Search for the cell housing the specified text and yield its [x, y] center coordinate. 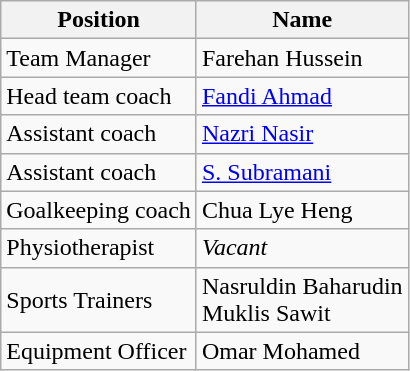
Nasruldin Baharudin Muklis Sawit [302, 300]
Team Manager [99, 58]
Position [99, 20]
Farehan Hussein [302, 58]
Vacant [302, 248]
Equipment Officer [99, 351]
Omar Mohamed [302, 351]
Fandi Ahmad [302, 96]
Chua Lye Heng [302, 210]
Head team coach [99, 96]
Goalkeeping coach [99, 210]
S. Subramani [302, 172]
Name [302, 20]
Physiotherapist [99, 248]
Nazri Nasir [302, 134]
Sports Trainers [99, 300]
